Determine the [x, y] coordinate at the center of the cell enclosing the given text.  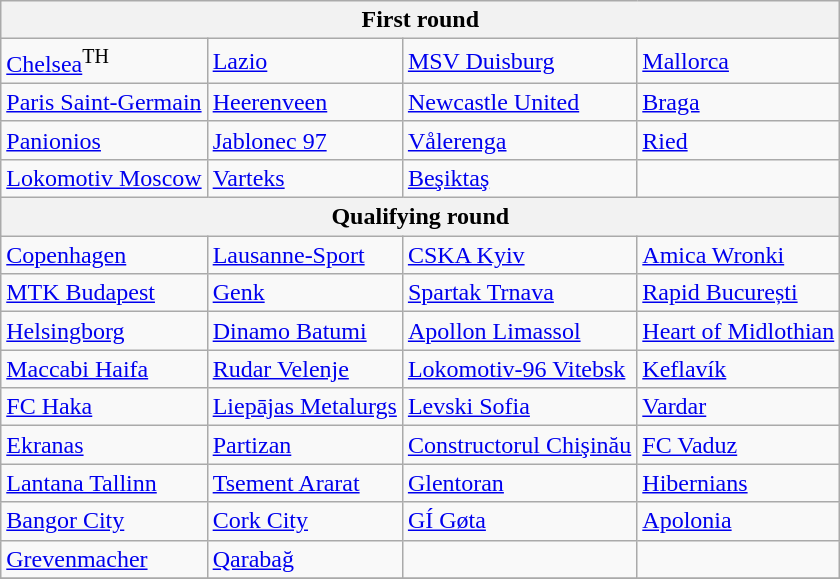
Qarabağ [304, 559]
Braga [738, 102]
Vålerenga [519, 140]
Lokomotiv-96 Vitebsk [519, 369]
Lausanne-Sport [304, 255]
MTK Budapest [104, 293]
ChelseaTH [104, 62]
Beşiktaş [519, 178]
First round [420, 20]
Jablonec 97 [304, 140]
Rapid București [738, 293]
Amica Wronki [738, 255]
Grevenmacher [104, 559]
Paris Saint-Germain [104, 102]
Varteks [304, 178]
Cork City [304, 521]
Liepājas Metalurgs [304, 407]
MSV Duisburg [519, 62]
Tsement Ararat [304, 483]
CSKA Kyiv [519, 255]
Helsingborg [104, 331]
Heart of Midlothian [738, 331]
Glentoran [519, 483]
Dinamo Batumi [304, 331]
Genk [304, 293]
Heerenveen [304, 102]
Rudar Velenje [304, 369]
Vardar [738, 407]
FC Vaduz [738, 445]
Mallorca [738, 62]
Bangor City [104, 521]
Spartak Trnava [519, 293]
Ekranas [104, 445]
Levski Sofia [519, 407]
Panionios [104, 140]
Lantana Tallinn [104, 483]
FC Haka [104, 407]
Copenhagen [104, 255]
Apollon Limassol [519, 331]
GÍ Gøta [519, 521]
Partizan [304, 445]
Qualifying round [420, 217]
Constructorul Chişinău [519, 445]
Newcastle United [519, 102]
Lokomotiv Moscow [104, 178]
Apolonia [738, 521]
Lazio [304, 62]
Keflavík [738, 369]
Ried [738, 140]
Hibernians [738, 483]
Maccabi Haifa [104, 369]
